For the text-containing cell, return its midpoint in [x, y] coordinate format. 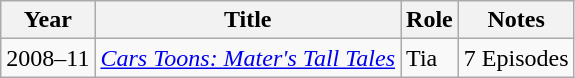
Cars Toons: Mater's Tall Tales [248, 58]
7 Episodes [516, 58]
Tia [430, 58]
Role [430, 20]
Title [248, 20]
Notes [516, 20]
Year [48, 20]
2008–11 [48, 58]
